Provide the [x, y] coordinate of the cell's center where the given text is located.  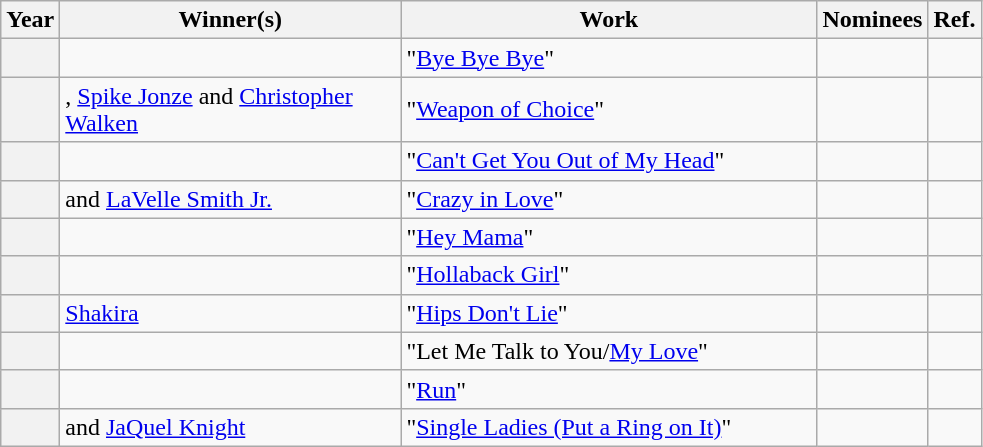
and JaQuel Knight [230, 427]
"Run" [609, 389]
"Can't Get You Out of My Head" [609, 161]
Winner(s) [230, 20]
"Let Me Talk to You/My Love" [609, 351]
"Crazy in Love" [609, 199]
"Hollaback Girl" [609, 275]
and LaVelle Smith Jr. [230, 199]
"Weapon of Choice" [609, 110]
Work [609, 20]
Nominees [872, 20]
Year [30, 20]
Shakira [230, 313]
"Single Ladies (Put a Ring on It)" [609, 427]
"Hips Don't Lie" [609, 313]
"Hey Mama" [609, 237]
, Spike Jonze and Christopher Walken [230, 110]
Ref. [954, 20]
"Bye Bye Bye" [609, 58]
